Identify which cell holds the provided text, then report its [x, y] central coordinate. 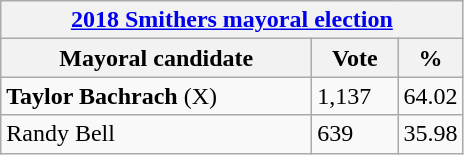
639 [355, 134]
1,137 [355, 96]
2018 Smithers mayoral election [232, 20]
Vote [355, 58]
Randy Bell [156, 134]
% [430, 58]
Taylor Bachrach (X) [156, 96]
Mayoral candidate [156, 58]
64.02 [430, 96]
35.98 [430, 134]
